Search for the cell housing the specified text and yield its (x, y) center coordinate. 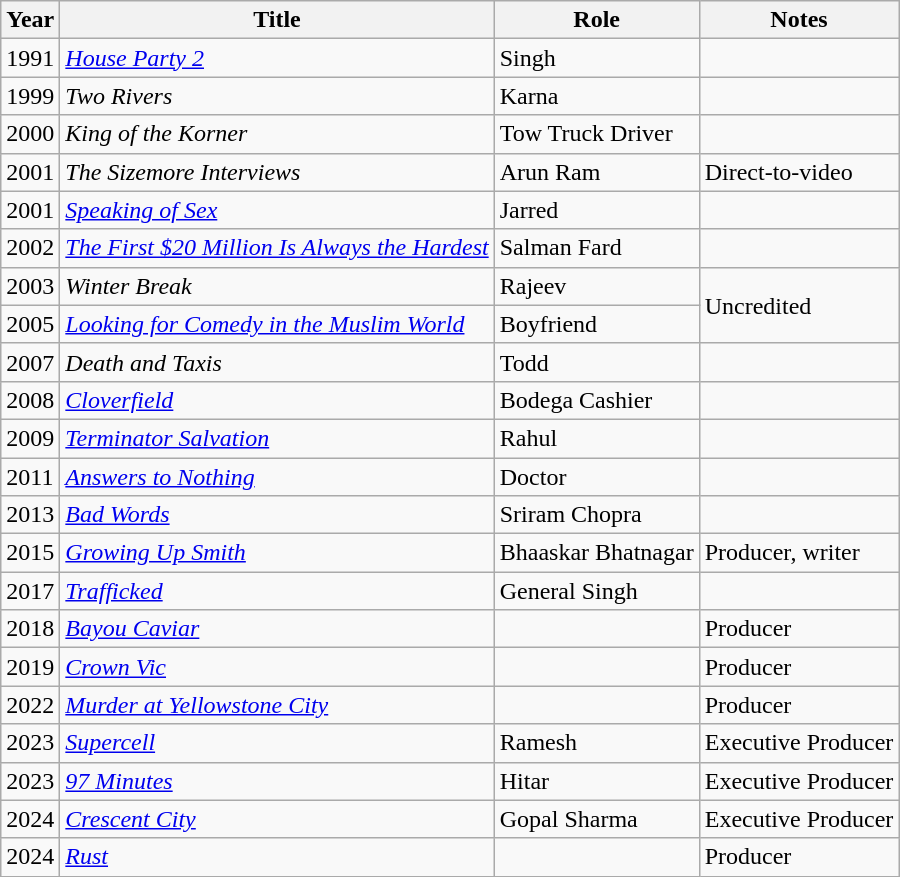
Todd (596, 362)
97 Minutes (277, 781)
Trafficked (277, 591)
Arun Ram (596, 172)
Murder at Yellowstone City (277, 705)
Rahul (596, 438)
Gopal Sharma (596, 819)
Ramesh (596, 743)
2002 (30, 248)
House Party 2 (277, 58)
Bayou Caviar (277, 629)
Bhaaskar Bhatnagar (596, 553)
Doctor (596, 477)
Notes (799, 20)
The Sizemore Interviews (277, 172)
2008 (30, 400)
Karna (596, 96)
2018 (30, 629)
2013 (30, 515)
Producer, writer (799, 553)
Looking for Comedy in the Muslim World (277, 324)
Singh (596, 58)
General Singh (596, 591)
Salman Fard (596, 248)
Crescent City (277, 819)
King of the Korner (277, 134)
Bodega Cashier (596, 400)
Answers to Nothing (277, 477)
2007 (30, 362)
2015 (30, 553)
2005 (30, 324)
Crown Vic (277, 667)
Supercell (277, 743)
2009 (30, 438)
Year (30, 20)
Direct-to-video (799, 172)
Growing Up Smith (277, 553)
2003 (30, 286)
Death and Taxis (277, 362)
Winter Break (277, 286)
Rajeev (596, 286)
2019 (30, 667)
Two Rivers (277, 96)
Terminator Salvation (277, 438)
Speaking of Sex (277, 210)
Boyfriend (596, 324)
Jarred (596, 210)
2017 (30, 591)
2011 (30, 477)
Uncredited (799, 305)
Cloverfield (277, 400)
Bad Words (277, 515)
1999 (30, 96)
Role (596, 20)
2000 (30, 134)
The First $20 Million Is Always the Hardest (277, 248)
Rust (277, 857)
2022 (30, 705)
Hitar (596, 781)
Tow Truck Driver (596, 134)
Sriram Chopra (596, 515)
1991 (30, 58)
Title (277, 20)
